Search for the cell housing the specified text and yield its (x, y) center coordinate. 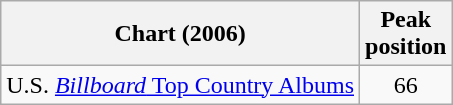
Peakposition (406, 34)
66 (406, 85)
U.S. Billboard Top Country Albums (180, 85)
Chart (2006) (180, 34)
